Scan for the cell matching the given text and deliver its [X, Y] coordinate at center. 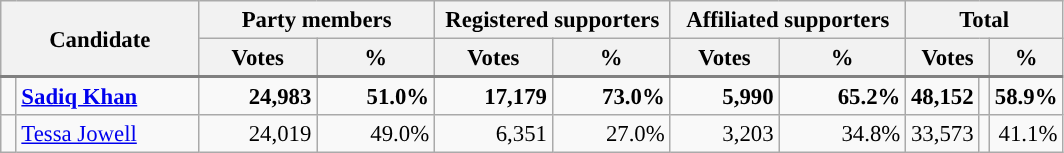
33,573 [942, 134]
Tessa Jowell [108, 134]
5,990 [724, 96]
41.1% [1026, 134]
73.0% [611, 96]
58.9% [1026, 96]
6,351 [493, 134]
Affiliated supporters [788, 20]
27.0% [611, 134]
34.8% [842, 134]
24,983 [258, 96]
Party members [317, 20]
48,152 [942, 96]
17,179 [493, 96]
Candidate [100, 39]
49.0% [376, 134]
Sadiq Khan [108, 96]
3,203 [724, 134]
Total [984, 20]
65.2% [842, 96]
24,019 [258, 134]
51.0% [376, 96]
Registered supporters [552, 20]
